Scan for the cell matching the given text and deliver its [x, y] coordinate at center. 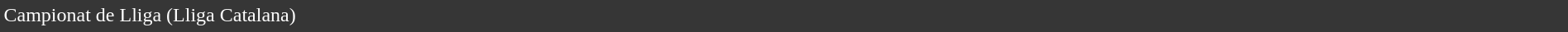
Campionat de Lliga (Lliga Catalana) [784, 15]
